Capture the cell that displays the provided text and extract its (X, Y) central coordinate. 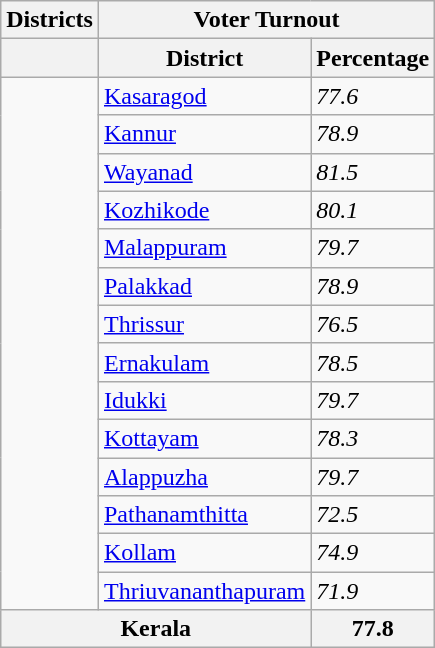
Kasaragod (204, 96)
Malappuram (204, 248)
Kottayam (204, 438)
Districts (50, 20)
Voter Turnout (266, 20)
78.3 (373, 438)
80.1 (373, 210)
Palakkad (204, 286)
Thrissur (204, 324)
81.5 (373, 172)
Thriuvananthapuram (204, 591)
Wayanad (204, 172)
Pathanamthitta (204, 515)
77.8 (373, 629)
74.9 (373, 553)
Percentage (373, 58)
76.5 (373, 324)
District (204, 58)
78.5 (373, 362)
Idukki (204, 400)
Kozhikode (204, 210)
Kerala (156, 629)
Kollam (204, 553)
71.9 (373, 591)
77.6 (373, 96)
Ernakulam (204, 362)
Alappuzha (204, 477)
72.5 (373, 515)
Kannur (204, 134)
